Detect which cell encompasses the target text, then output its [x, y] center coordinate. 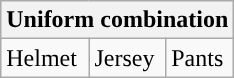
Pants [200, 58]
Helmet [45, 58]
Uniform combination [118, 20]
Jersey [128, 58]
